Capture the cell that displays the provided text and extract its (X, Y) central coordinate. 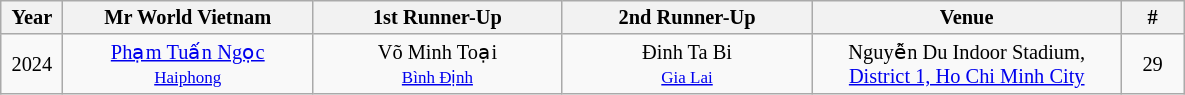
# (1153, 17)
2024 (32, 64)
Võ Minh ToạiBình Định (438, 64)
Venue (967, 17)
Year (32, 17)
29 (1153, 64)
Phạm Tuấn NgọcHaiphong (188, 64)
Nguyễn Du Indoor Stadium, District 1, Ho Chi Minh City (967, 64)
Đinh Ta BiGia Lai (687, 64)
Mr World Vietnam (188, 17)
1st Runner-Up (438, 17)
2nd Runner-Up (687, 17)
